Output the [X, Y] coordinate of the center of the cell containing the given text.  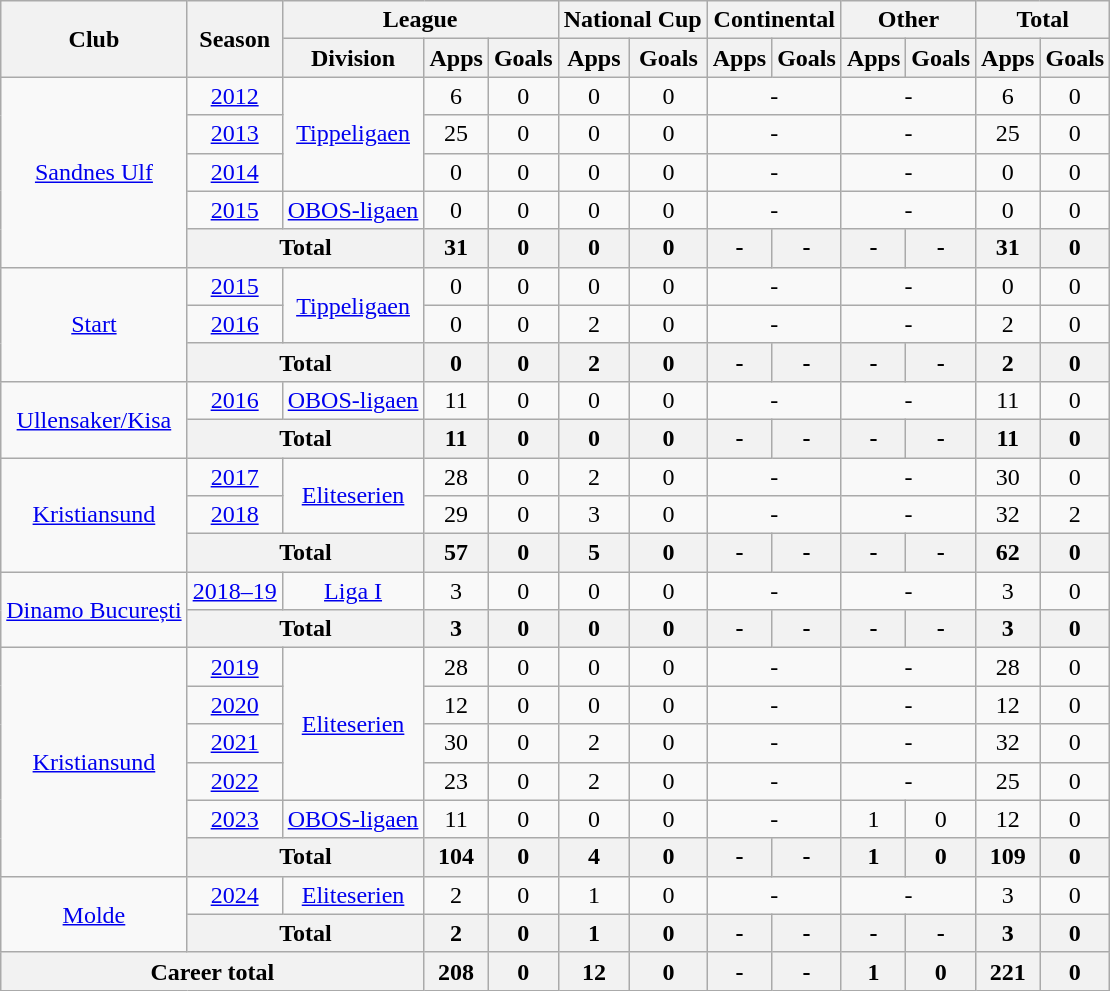
2020 [234, 705]
Molde [94, 914]
2014 [234, 172]
4 [594, 857]
2018 [234, 515]
2021 [234, 743]
2022 [234, 781]
208 [456, 971]
Club [94, 39]
2018–19 [234, 591]
League [420, 20]
2024 [234, 895]
23 [456, 781]
Season [234, 39]
57 [456, 553]
221 [1008, 971]
Ullensaker/Kisa [94, 419]
Sandnes Ulf [94, 172]
2017 [234, 477]
2019 [234, 667]
104 [456, 857]
Continental [774, 20]
Dinamo București [94, 610]
Start [94, 324]
Liga I [353, 591]
5 [594, 553]
62 [1008, 553]
2023 [234, 819]
Division [353, 58]
29 [456, 515]
National Cup [632, 20]
Other [908, 20]
2012 [234, 96]
2013 [234, 134]
109 [1008, 857]
Career total [212, 971]
